Determine the (X, Y) coordinate at the center of the cell enclosing the given text.  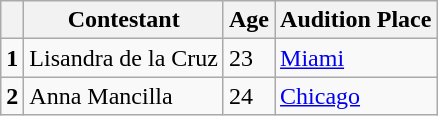
Anna Mancilla (124, 96)
23 (248, 58)
24 (248, 96)
2 (12, 96)
Lisandra de la Cruz (124, 58)
Age (248, 20)
Miami (356, 58)
Audition Place (356, 20)
Contestant (124, 20)
1 (12, 58)
Chicago (356, 96)
